For the text-containing cell, return its midpoint in [x, y] coordinate format. 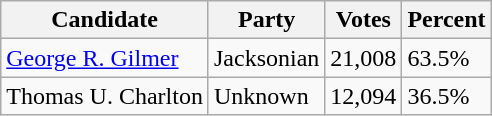
21,008 [364, 58]
Thomas U. Charlton [105, 96]
George R. Gilmer [105, 58]
Candidate [105, 20]
12,094 [364, 96]
Votes [364, 20]
Party [266, 20]
Percent [446, 20]
Jacksonian [266, 58]
63.5% [446, 58]
36.5% [446, 96]
Unknown [266, 96]
